Search for the cell housing the specified text and yield its [x, y] center coordinate. 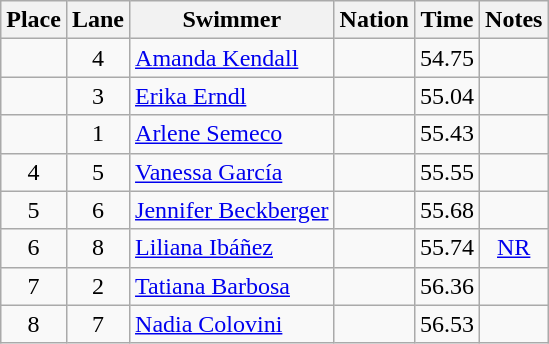
NR [514, 248]
2 [98, 286]
Erika Erndl [232, 96]
Arlene Semeco [232, 134]
55.68 [446, 210]
Jennifer Beckberger [232, 210]
Amanda Kendall [232, 58]
54.75 [446, 58]
Liliana Ibáñez [232, 248]
Swimmer [232, 20]
55.43 [446, 134]
Nation [374, 20]
56.53 [446, 324]
55.04 [446, 96]
Notes [514, 20]
Tatiana Barbosa [232, 286]
Place [34, 20]
Lane [98, 20]
55.55 [446, 172]
55.74 [446, 248]
Vanessa García [232, 172]
Time [446, 20]
56.36 [446, 286]
1 [98, 134]
Nadia Colovini [232, 324]
3 [98, 96]
